Provide the (X, Y) coordinate of the cell's center where the given text is located.  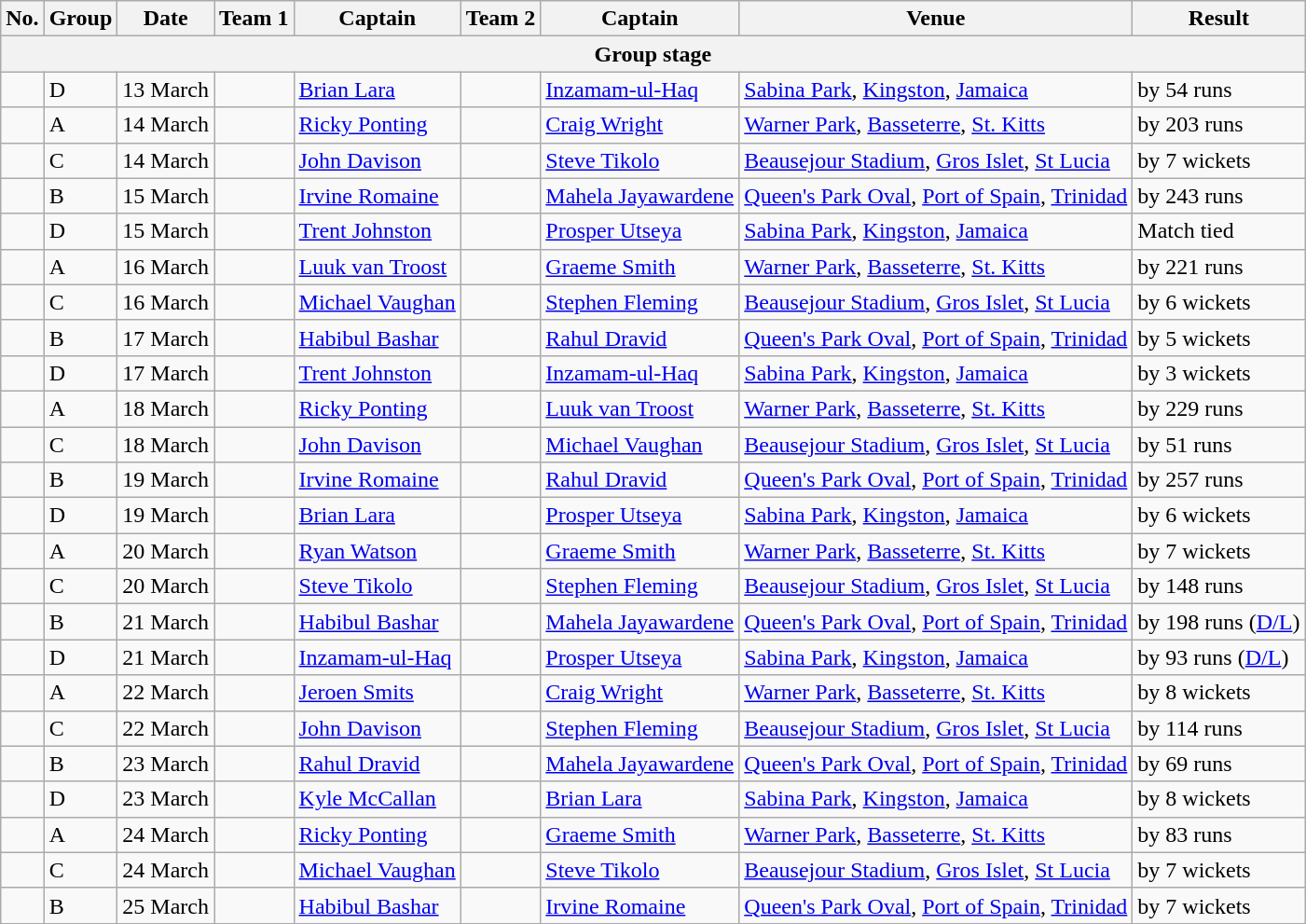
by 69 runs (1219, 764)
Group (80, 19)
Kyle McCallan (377, 799)
Venue (936, 19)
by 114 runs (1219, 728)
Jeroen Smits (377, 693)
by 54 runs (1219, 90)
by 203 runs (1219, 125)
Team 2 (501, 19)
by 3 wickets (1219, 373)
by 83 runs (1219, 834)
Group stage (653, 54)
by 198 runs (D/L) (1219, 622)
Date (166, 19)
Ryan Watson (377, 551)
Result (1219, 19)
by 229 runs (1219, 408)
Team 1 (254, 19)
by 148 runs (1219, 586)
by 243 runs (1219, 196)
by 5 wickets (1219, 338)
by 257 runs (1219, 480)
25 March (166, 905)
Match tied (1219, 231)
by 221 runs (1219, 267)
13 March (166, 90)
No. (22, 19)
by 93 runs (D/L) (1219, 657)
by 51 runs (1219, 445)
